Capture the cell that displays the provided text and extract its [x, y] central coordinate. 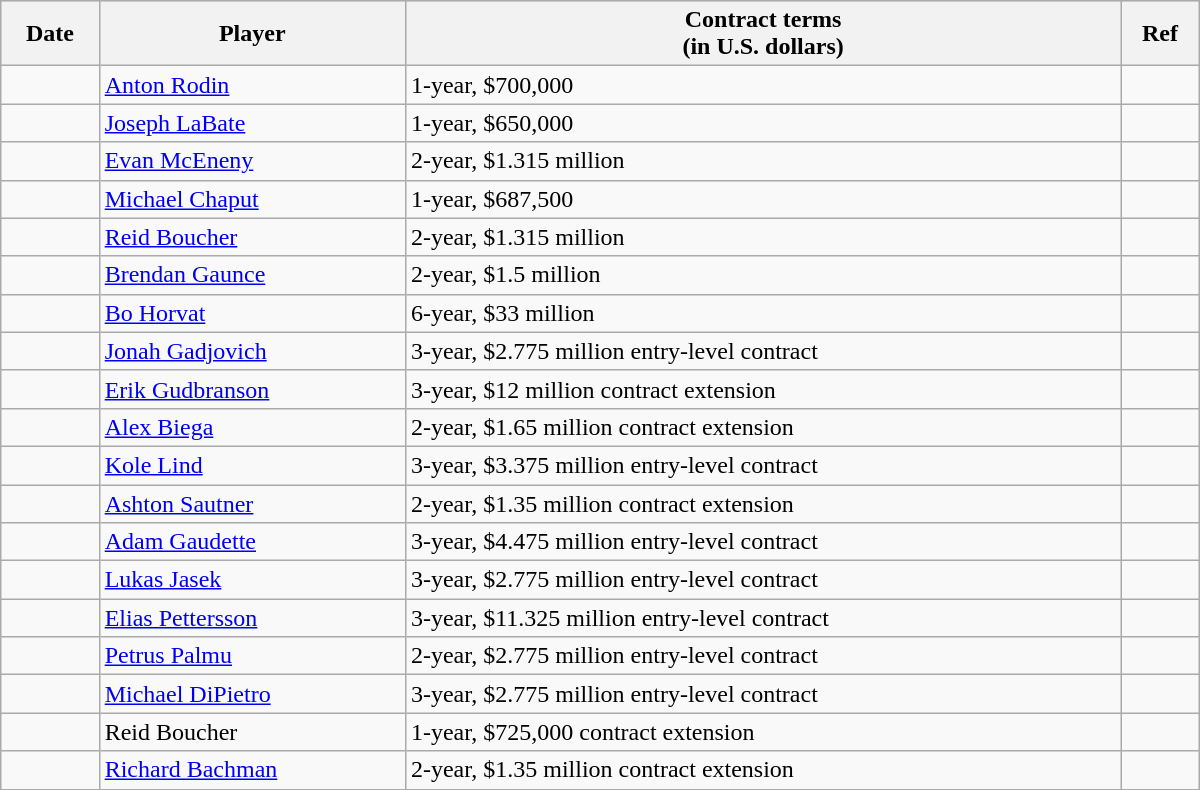
3-year, $11.325 million entry-level contract [762, 618]
Kole Lind [252, 465]
Player [252, 34]
6-year, $33 million [762, 313]
Erik Gudbranson [252, 389]
Adam Gaudette [252, 542]
Alex Biega [252, 427]
Richard Bachman [252, 770]
Michael Chaput [252, 199]
3-year, $12 million contract extension [762, 389]
Ref [1160, 34]
Bo Horvat [252, 313]
1-year, $700,000 [762, 85]
3-year, $4.475 million entry-level contract [762, 542]
1-year, $725,000 contract extension [762, 732]
1-year, $650,000 [762, 123]
Brendan Gaunce [252, 275]
2-year, $2.775 million entry-level contract [762, 656]
Joseph LaBate [252, 123]
Michael DiPietro [252, 694]
Ashton Sautner [252, 503]
2-year, $1.5 million [762, 275]
3-year, $3.375 million entry-level contract [762, 465]
2-year, $1.65 million contract extension [762, 427]
Elias Pettersson [252, 618]
Lukas Jasek [252, 580]
Evan McEneny [252, 161]
Anton Rodin [252, 85]
Date [50, 34]
Contract terms(in U.S. dollars) [762, 34]
1-year, $687,500 [762, 199]
Jonah Gadjovich [252, 351]
Petrus Palmu [252, 656]
